Detect which cell encompasses the target text, then output its (x, y) center coordinate. 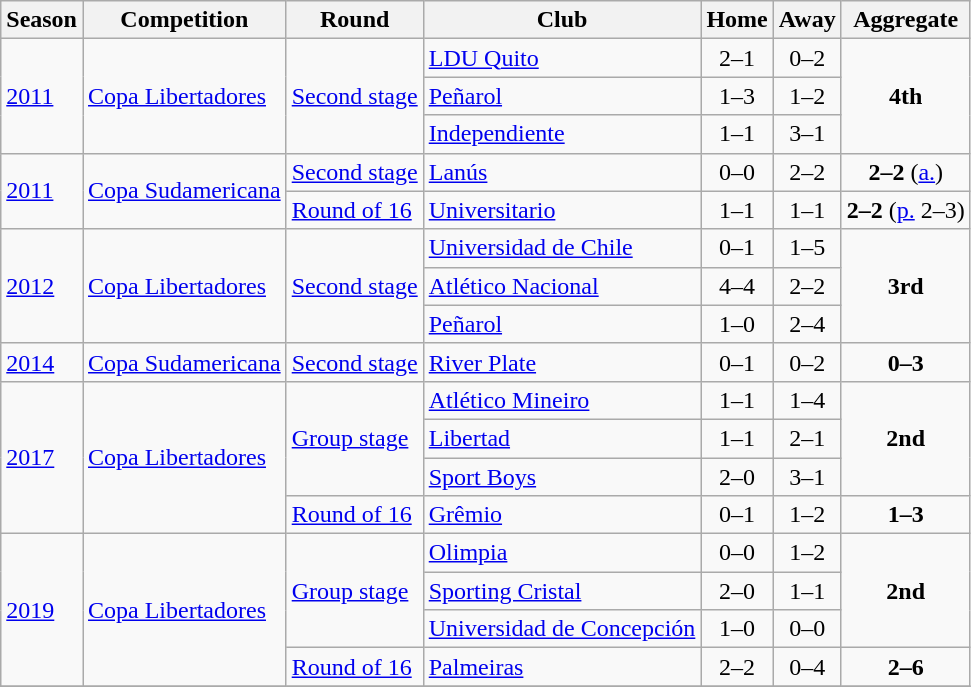
1–5 (807, 248)
Sporting Cristal (562, 591)
Independiente (562, 134)
Grêmio (562, 515)
Atlético Nacional (562, 286)
Away (807, 20)
2–6 (906, 667)
3rd (906, 286)
Competition (184, 20)
Round (354, 20)
Aggregate (906, 20)
Universidad de Concepción (562, 629)
2019 (42, 610)
2–4 (807, 324)
Sport Boys (562, 477)
Universidad de Chile (562, 248)
Palmeiras (562, 667)
Olimpia (562, 553)
Season (42, 20)
0–4 (807, 667)
0–3 (906, 362)
Home (737, 20)
4th (906, 96)
Universitario (562, 210)
2–2 (p. 2–3) (906, 210)
Atlético Mineiro (562, 400)
Club (562, 20)
2012 (42, 286)
2014 (42, 362)
LDU Quito (562, 58)
4–4 (737, 286)
Lanús (562, 172)
Libertad (562, 438)
2–2 (a.) (906, 172)
River Plate (562, 362)
2017 (42, 457)
1–4 (807, 400)
